Scan for the cell matching the given text and deliver its (x, y) coordinate at center. 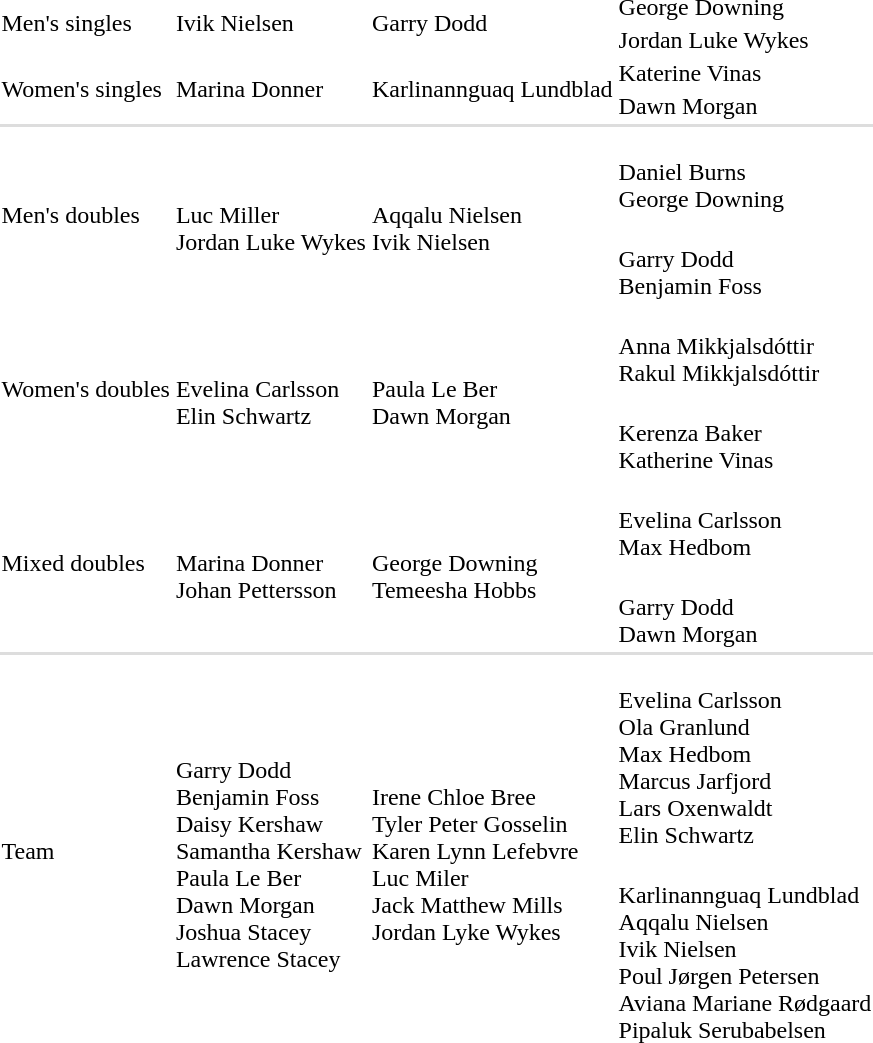
Evelina CarlssonElin Schwartz (270, 390)
Marina Donner (270, 90)
Mixed doubles (86, 564)
Evelina CarlssonOla GranlundMax HedbomMarcus JarfjordLars OxenwaldtElin Schwartz (745, 754)
Aqqalu NielsenIvik Nielsen (492, 216)
Marina DonnerJohan Pettersson (270, 564)
Karlinannguaq Lundblad (492, 90)
Katerine Vinas (745, 73)
Daniel BurnsGeorge Downing (745, 172)
Anna MikkjalsdóttirRakul Mikkjalsdóttir (745, 346)
Paula Le BerDawn Morgan (492, 390)
Women's doubles (86, 390)
Men's doubles (86, 216)
Women's singles (86, 90)
George DowningTemeesha Hobbs (492, 564)
Evelina CarlssonMax Hedbom (745, 520)
Garry DoddDawn Morgan (745, 607)
Luc MillerJordan Luke Wykes (270, 216)
Kerenza BakerKatherine Vinas (745, 433)
Garry DoddBenjamin Foss (745, 259)
Dawn Morgan (745, 106)
Jordan Luke Wykes (745, 40)
